Find where the given text appears and provide that cell's center as [X, Y] coordinate. 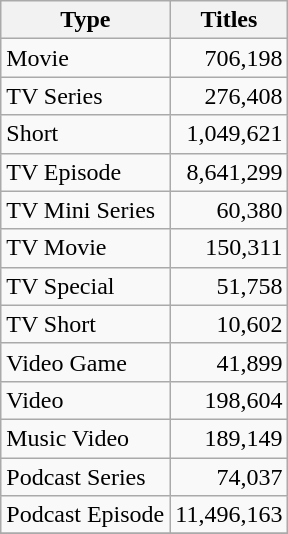
Video [86, 400]
TV Special [86, 286]
TV Short [86, 324]
Video Game [86, 362]
Short [86, 134]
8,641,299 [229, 172]
60,380 [229, 210]
41,899 [229, 362]
706,198 [229, 58]
150,311 [229, 248]
51,758 [229, 286]
10,602 [229, 324]
198,604 [229, 400]
11,496,163 [229, 515]
276,408 [229, 96]
74,037 [229, 477]
Podcast Episode [86, 515]
Music Video [86, 438]
TV Episode [86, 172]
1,049,621 [229, 134]
Type [86, 20]
TV Mini Series [86, 210]
189,149 [229, 438]
Titles [229, 20]
TV Series [86, 96]
TV Movie [86, 248]
Movie [86, 58]
Podcast Series [86, 477]
